Output the (x, y) coordinate of the center of the cell containing the given text.  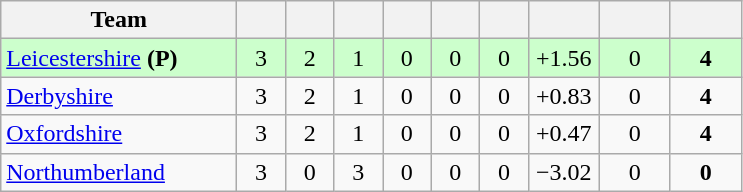
Derbyshire (119, 96)
Leicestershire (P) (119, 58)
+1.56 (564, 58)
Oxfordshire (119, 134)
+0.83 (564, 96)
Team (119, 20)
+0.47 (564, 134)
−3.02 (564, 172)
Northumberland (119, 172)
